Detect which cell encompasses the target text, then output its [x, y] center coordinate. 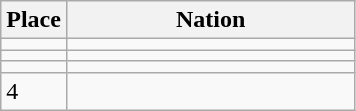
Place [34, 20]
Nation [210, 20]
4 [34, 91]
